Output the (x, y) coordinate of the center of the cell containing the given text.  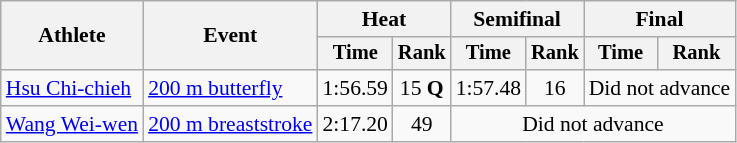
Final (660, 19)
Athlete (72, 36)
1:56.59 (354, 88)
49 (422, 124)
Event (230, 36)
16 (555, 88)
200 m breaststroke (230, 124)
2:17.20 (354, 124)
Hsu Chi-chieh (72, 88)
15 Q (422, 88)
200 m butterfly (230, 88)
Semifinal (518, 19)
Wang Wei-wen (72, 124)
Heat (384, 19)
1:57.48 (488, 88)
